Detect which cell encompasses the target text, then output its (X, Y) center coordinate. 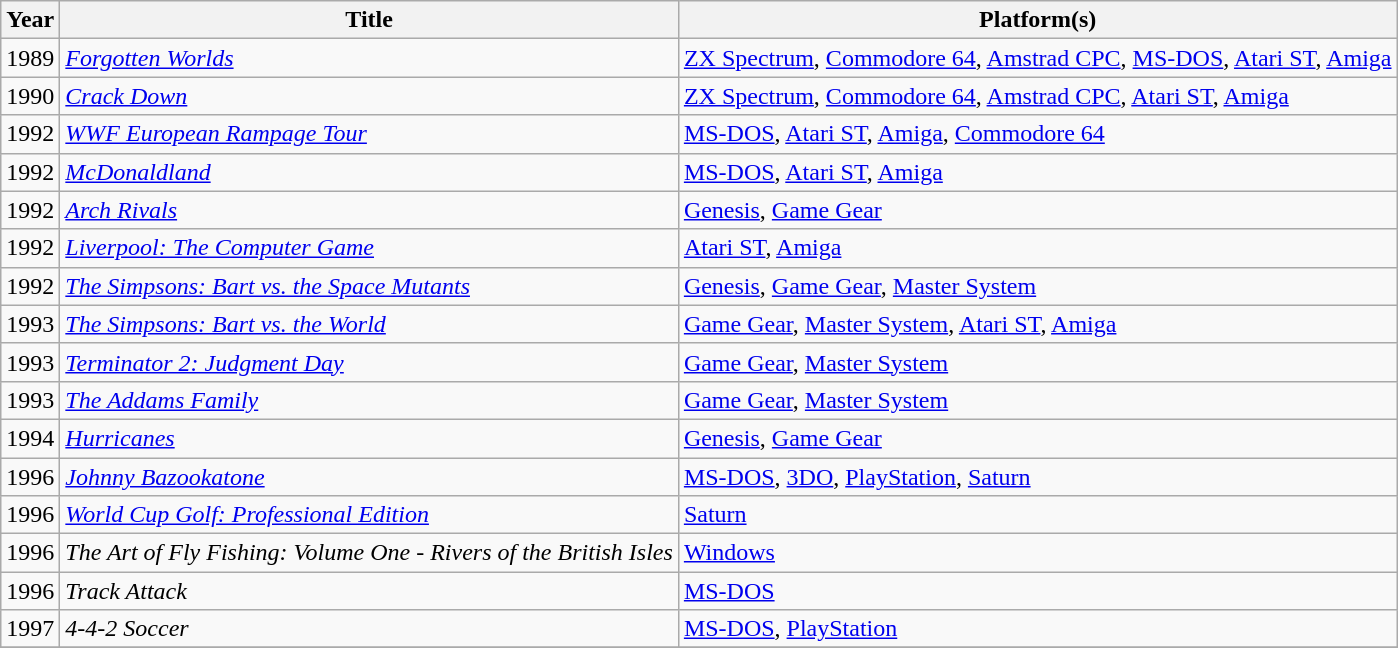
Terminator 2: Judgment Day (370, 362)
MS-DOS, PlayStation (1038, 629)
Game Gear, Master System, Atari ST, Amiga (1038, 324)
WWF European Rampage Tour (370, 134)
ZX Spectrum, Commodore 64, Amstrad CPC, MS-DOS, Atari ST, Amiga (1038, 58)
The Addams Family (370, 400)
MS-DOS (1038, 591)
Platform(s) (1038, 20)
Title (370, 20)
Arch Rivals (370, 210)
1997 (30, 629)
MS-DOS, Atari ST, Amiga, Commodore 64 (1038, 134)
MS-DOS, 3DO, PlayStation, Saturn (1038, 477)
Liverpool: The Computer Game (370, 248)
The Simpsons: Bart vs. the World (370, 324)
MS-DOS, Atari ST, Amiga (1038, 172)
1989 (30, 58)
Johnny Bazookatone (370, 477)
Year (30, 20)
Crack Down (370, 96)
Saturn (1038, 515)
The Simpsons: Bart vs. the Space Mutants (370, 286)
Atari ST, Amiga (1038, 248)
World Cup Golf: Professional Edition (370, 515)
1994 (30, 438)
The Art of Fly Fishing: Volume One - Rivers of the British Isles (370, 553)
Genesis, Game Gear, Master System (1038, 286)
McDonaldland (370, 172)
Track Attack (370, 591)
1990 (30, 96)
Windows (1038, 553)
Hurricanes (370, 438)
Forgotten Worlds (370, 58)
4-4-2 Soccer (370, 629)
ZX Spectrum, Commodore 64, Amstrad CPC, Atari ST, Amiga (1038, 96)
